Capture the cell that displays the provided text and extract its (x, y) central coordinate. 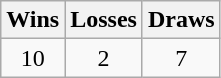
7 (181, 58)
10 (33, 58)
Wins (33, 20)
Losses (104, 20)
Draws (181, 20)
2 (104, 58)
